Locate the cell with the specified text and output its (x, y) center coordinate. 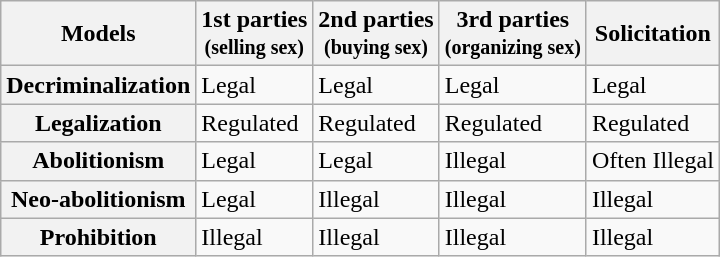
Models (98, 34)
3rd parties(organizing sex) (512, 34)
2nd parties(buying sex) (376, 34)
1st parties(selling sex) (254, 34)
Neo-abolitionism (98, 199)
Legalization (98, 123)
Prohibition (98, 237)
Solicitation (652, 34)
Decriminalization (98, 85)
Abolitionism (98, 161)
Often Illegal (652, 161)
